Capture the cell that displays the provided text and extract its [x, y] central coordinate. 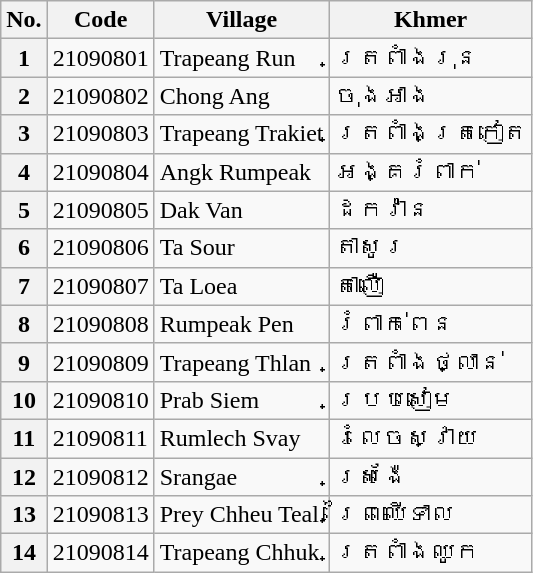
21090809 [100, 362]
Ta Loea [242, 286]
14 [24, 553]
ប្របសៀម [430, 400]
21090811 [100, 438]
ត្រពាំងរុន [430, 58]
13 [24, 515]
9 [24, 362]
ស្រង៉ែ [430, 477]
8 [24, 324]
10 [24, 400]
7 [24, 286]
21090814 [100, 553]
Rumpeak Pen [242, 324]
5 [24, 210]
Prey Chheu Teal [242, 515]
21090801 [100, 58]
Dak Van [242, 210]
ព្រៃឈើទាល [430, 515]
21090803 [100, 134]
21090806 [100, 248]
Code [100, 20]
Trapeang Run [242, 58]
តាសូរ [430, 248]
រំលេចស្វាយ [430, 438]
ដកវ៉ាន [430, 210]
Khmer [430, 20]
Prab Siem [242, 400]
ត្រពាំងឈូក [430, 553]
Village [242, 20]
Srangae [242, 477]
21090808 [100, 324]
Trapeang Chhuk [242, 553]
21090804 [100, 172]
No. [24, 20]
Rumlech Svay [242, 438]
11 [24, 438]
2 [24, 96]
21090810 [100, 400]
21090812 [100, 477]
Ta Sour [242, 248]
រំពាក់ពេន [430, 324]
តាលឿ [430, 286]
21090805 [100, 210]
Trapeang Trakiet [242, 134]
21090813 [100, 515]
Angk Rumpeak [242, 172]
3 [24, 134]
Chong Ang [242, 96]
ត្រពាំងត្រកៀត [430, 134]
ត្រពាំងថ្លាន់ [430, 362]
Trapeang Thlan [242, 362]
21090802 [100, 96]
1 [24, 58]
21090807 [100, 286]
អង្គរំពាក់ [430, 172]
4 [24, 172]
6 [24, 248]
ចុងអាង [430, 96]
12 [24, 477]
